Detect which cell encompasses the target text, then output its (X, Y) center coordinate. 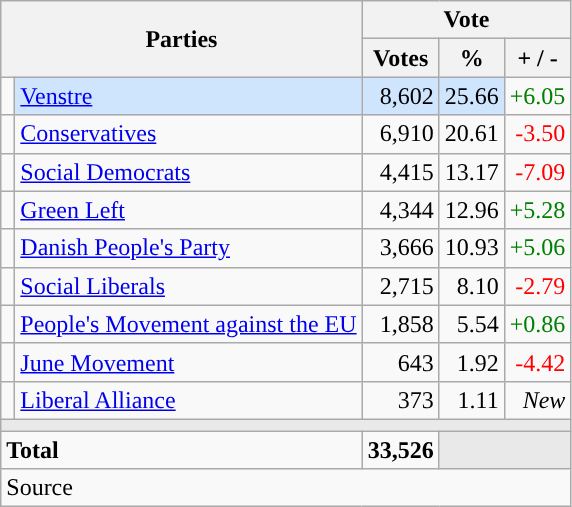
4,344 (400, 210)
Vote (466, 20)
8.10 (472, 286)
33,526 (400, 449)
13.17 (472, 172)
25.66 (472, 96)
643 (400, 362)
3,666 (400, 248)
-7.09 (538, 172)
4,415 (400, 172)
Danish People's Party (188, 248)
-4.42 (538, 362)
12.96 (472, 210)
+ / - (538, 58)
+6.05 (538, 96)
Social Liberals (188, 286)
2,715 (400, 286)
Total (182, 449)
-3.50 (538, 134)
June Movement (188, 362)
Conservatives (188, 134)
10.93 (472, 248)
+5.28 (538, 210)
Venstre (188, 96)
20.61 (472, 134)
New (538, 400)
Source (286, 488)
Green Left (188, 210)
1,858 (400, 324)
Liberal Alliance (188, 400)
People's Movement against the EU (188, 324)
8,602 (400, 96)
-2.79 (538, 286)
373 (400, 400)
1.11 (472, 400)
+5.06 (538, 248)
Social Democrats (188, 172)
Votes (400, 58)
6,910 (400, 134)
+0.86 (538, 324)
Parties (182, 39)
% (472, 58)
5.54 (472, 324)
1.92 (472, 362)
